Find where the given text appears and provide that cell's center as [x, y] coordinate. 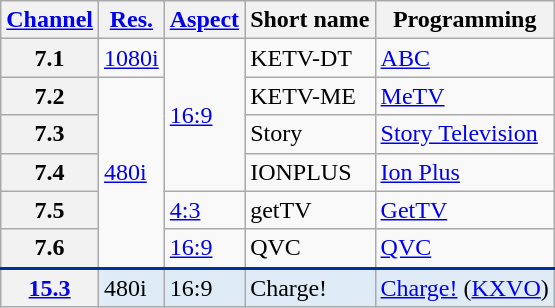
7.6 [50, 248]
7.4 [50, 172]
Charge! (KXVO) [464, 288]
Charge! [310, 288]
Short name [310, 20]
Channel [50, 20]
KETV-ME [310, 96]
Story [310, 134]
Story Television [464, 134]
Res. [132, 20]
ABC [464, 58]
Ion Plus [464, 172]
getTV [310, 210]
Programming [464, 20]
MeTV [464, 96]
15.3 [50, 288]
7.1 [50, 58]
7.3 [50, 134]
IONPLUS [310, 172]
GetTV [464, 210]
KETV-DT [310, 58]
7.2 [50, 96]
7.5 [50, 210]
4:3 [204, 210]
Aspect [204, 20]
1080i [132, 58]
